Scan for the cell matching the given text and deliver its [X, Y] coordinate at center. 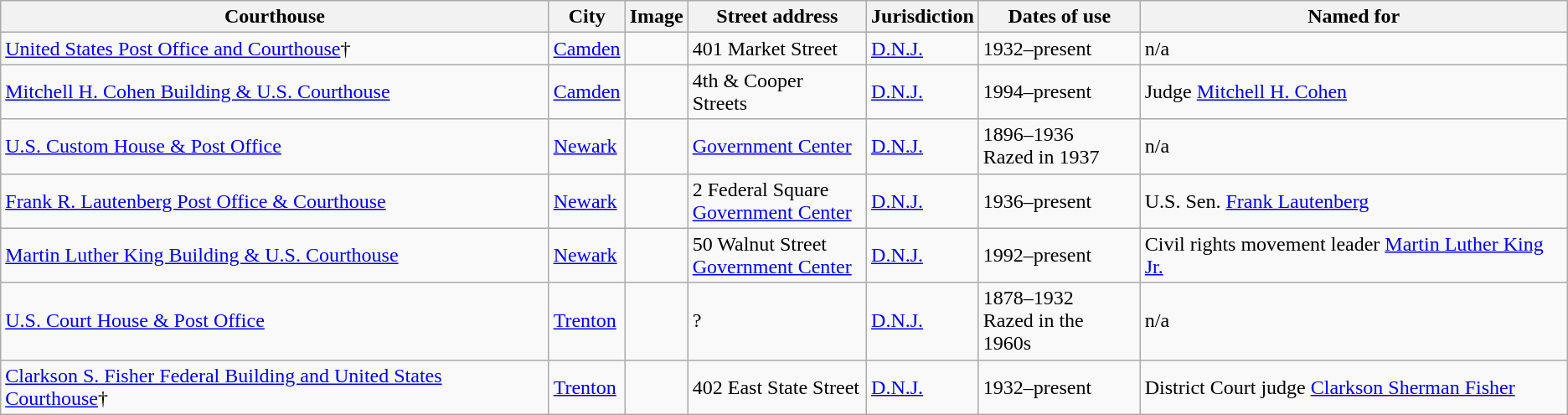
United States Post Office and Courthouse† [275, 49]
1992–present [1059, 255]
? [777, 321]
1994–present [1059, 92]
Image [657, 17]
Dates of use [1059, 17]
Civil rights movement leader Martin Luther King Jr. [1354, 255]
Frank R. Lautenberg Post Office & Courthouse [275, 201]
Judge Mitchell H. Cohen [1354, 92]
1878–1932Razed in the 1960s [1059, 321]
U.S. Sen. Frank Lautenberg [1354, 201]
Named for [1354, 17]
50 Walnut StreetGovernment Center [777, 255]
Clarkson S. Fisher Federal Building and United States Courthouse† [275, 387]
1936–present [1059, 201]
U.S. Custom House & Post Office [275, 146]
Martin Luther King Building & U.S. Courthouse [275, 255]
Street address [777, 17]
401 Market Street [777, 49]
2 Federal SquareGovernment Center [777, 201]
402 East State Street [777, 387]
Courthouse [275, 17]
1896–1936Razed in 1937 [1059, 146]
Mitchell H. Cohen Building & U.S. Courthouse [275, 92]
City [586, 17]
Government Center [777, 146]
Jurisdiction [923, 17]
District Court judge Clarkson Sherman Fisher [1354, 387]
4th & Cooper Streets [777, 92]
U.S. Court House & Post Office [275, 321]
